Scan for the cell matching the given text and deliver its (x, y) coordinate at center. 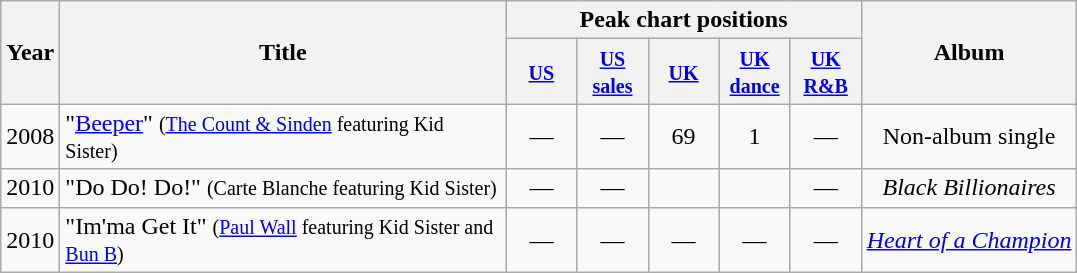
US sales (612, 72)
Year (30, 52)
1 (754, 136)
UK dance (754, 72)
"Do Do! Do!" (Carte Blanche featuring Kid Sister) (283, 188)
Non-album single (969, 136)
US (542, 72)
Title (283, 52)
Heart of a Champion (969, 240)
Peak chart positions (684, 20)
2008 (30, 136)
Album (969, 52)
"Im'ma Get It" (Paul Wall featuring Kid Sister and Bun B) (283, 240)
UK (684, 72)
69 (684, 136)
UKR&B (826, 72)
"Beeper" (The Count & Sinden featuring Kid Sister) (283, 136)
Black Billionaires (969, 188)
